Return [x, y] of the center of cell containing provided text 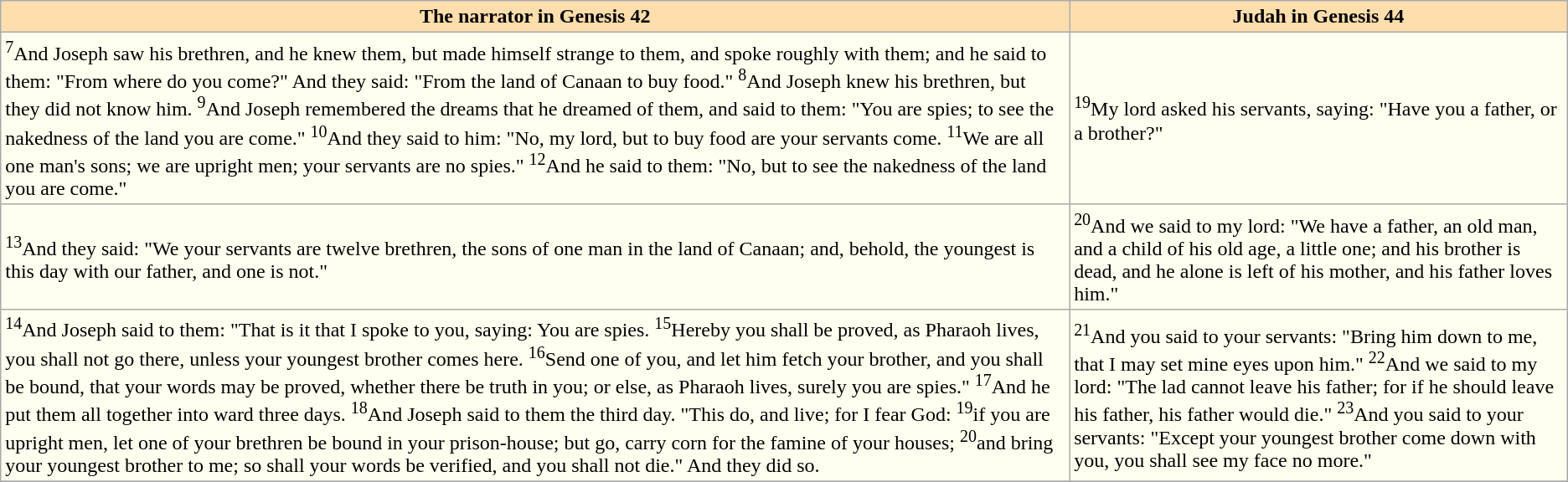
19My lord asked his servants, saying: "Have you a father, or a brother?" [1318, 119]
Judah in Genesis 44 [1318, 17]
The narrator in Genesis 42 [535, 17]
